Detect which cell encompasses the target text, then output its [X, Y] center coordinate. 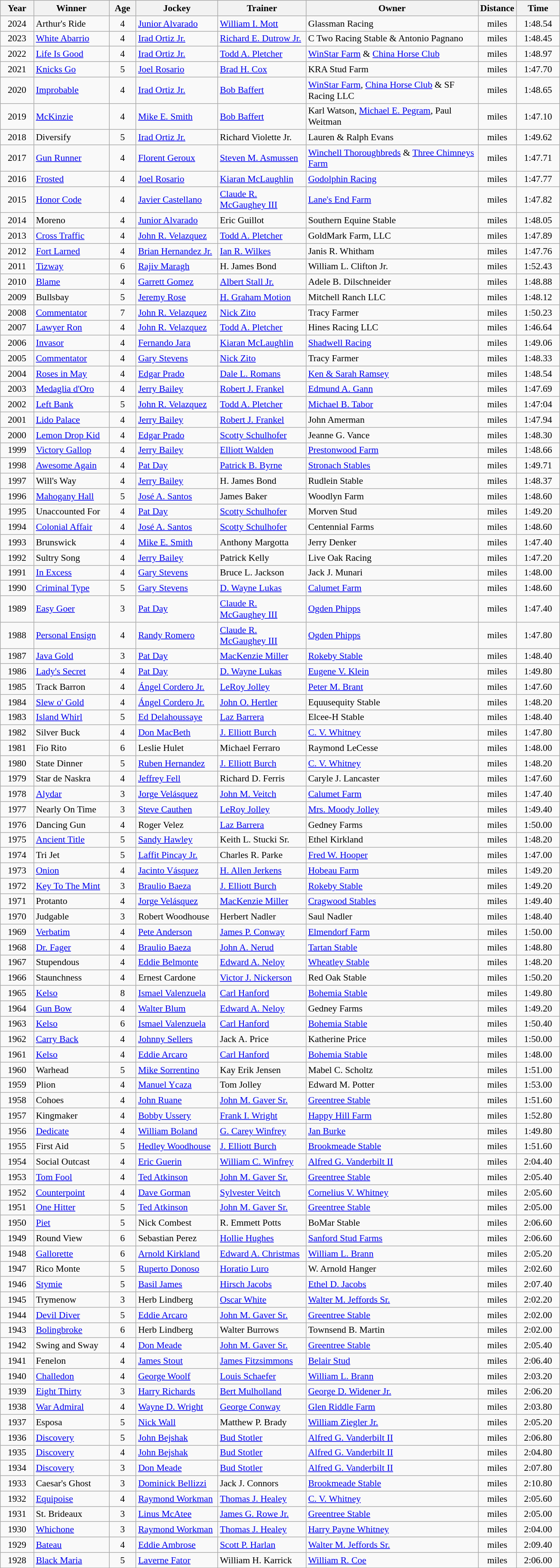
Jockey [177, 8]
Mabel C. Scholtz [392, 1070]
Sebastian Perez [177, 1239]
Katherine Price [392, 1039]
1:46.64 [538, 328]
2:04.00 [538, 1530]
1992 [17, 558]
Brunswick [71, 542]
2010 [17, 282]
Jeanne G. Vance [392, 435]
Steven M. Asmussen [262, 158]
1968 [17, 947]
Fernando Jara [177, 343]
War Admiral [71, 1407]
Social Outcast [71, 1162]
Horatio Luro [262, 1269]
2021 [17, 70]
Plion [71, 1085]
Judgable [71, 917]
Jerry Denker [392, 542]
Belair Stud [392, 1361]
Cragwood Stables [392, 901]
Richard Violette Jr. [262, 138]
1971 [17, 901]
1956 [17, 1131]
Alydar [71, 794]
Devil Diver [71, 1315]
1970 [17, 917]
Bullsbay [71, 297]
Eight Thirty [71, 1392]
Patrick B. Byrne [262, 466]
Unaccounted For [71, 512]
1997 [17, 481]
H. Graham Motion [262, 297]
1:47.71 [538, 158]
George Conway [262, 1407]
Matthew P. Brady [262, 1422]
Harry Richards [177, 1392]
1930 [17, 1530]
1938 [17, 1407]
Live Oak Racing [392, 558]
Gun Runner [71, 158]
2003 [17, 389]
1:47.89 [538, 236]
2:07.80 [538, 1468]
Improbable [71, 90]
William I. Mott [262, 24]
Ethel D. Jacobs [392, 1285]
1:47.76 [538, 251]
1978 [17, 794]
Fio Rito [71, 748]
James Baker [262, 496]
Moreno [71, 221]
1:48.97 [538, 54]
George D. Widener Jr. [392, 1392]
2018 [17, 138]
Bobby Ussery [177, 1116]
James Stout [177, 1361]
Steve Cauthen [177, 809]
Tom Fool [71, 1177]
1940 [17, 1376]
1:50.23 [538, 313]
Johnny Sellers [177, 1039]
1:52.43 [538, 267]
Hirsch Jacobs [262, 1285]
1980 [17, 763]
1967 [17, 962]
Dedicate [71, 1131]
Sylvester Veitch [262, 1193]
McKinzie [71, 116]
Ancient Title [71, 840]
Southern Equine Stable [392, 221]
1962 [17, 1039]
Laverne Fator [177, 1560]
Glassman Racing [392, 24]
Equusequity Stable [392, 702]
1961 [17, 1055]
1998 [17, 466]
1943 [17, 1330]
In Excess [71, 573]
1:48.45 [538, 39]
Warhead [71, 1070]
Criminal Type [71, 588]
Peter M. Brant [392, 687]
2:10.80 [538, 1484]
Age [123, 8]
One Hitter [71, 1208]
Frosted [71, 179]
2020 [17, 90]
1960 [17, 1070]
2:07.40 [538, 1285]
Winner [71, 8]
Pete Anderson [177, 932]
Jack A. Price [262, 1039]
Track Barron [71, 687]
Carry Back [71, 1039]
Roses in May [71, 374]
1929 [17, 1545]
Eddie Belmonte [177, 962]
Michael B. Tabor [392, 405]
1:49.71 [538, 466]
Florent Geroux [177, 158]
1:47.94 [538, 420]
1959 [17, 1085]
Lemon Drop Kid [71, 435]
Prestonwood Farm [392, 450]
2:03.80 [538, 1407]
1936 [17, 1438]
Time [538, 8]
2:02.20 [538, 1300]
Caryle J. Lancaster [392, 779]
Lane's End Farm [392, 200]
State Dinner [71, 763]
Robert Woodhouse [177, 917]
Jack J. Connors [262, 1484]
Edward M. Potter [392, 1085]
1:48.66 [538, 450]
Lady's Secret [71, 672]
Easy Goer [71, 609]
Victory Gallop [71, 450]
1966 [17, 978]
Dale L. Romans [262, 374]
1969 [17, 932]
C Two Racing Stable & Antonio Pagnano [392, 39]
Ruben Hernandez [177, 763]
2:04.80 [538, 1453]
1955 [17, 1147]
2002 [17, 405]
Leslie Hulet [177, 748]
Owner [392, 8]
WinStar Farm, China Horse Club & SF Racing LLC [392, 90]
R. Emmett Potts [262, 1223]
1:47.10 [538, 116]
John Amerman [392, 420]
Woodlyn Farm [392, 496]
2:06.40 [538, 1361]
Gallorette [71, 1254]
William Boland [177, 1131]
Jacinto Vásquez [177, 871]
1:53.00 [538, 1085]
Jack J. Munari [392, 573]
Dr. Fager [71, 947]
Jeffrey Fell [177, 779]
Walter Burrows [262, 1330]
Garrett Gomez [177, 282]
1972 [17, 886]
1946 [17, 1285]
Ken & Sarah Ramsey [392, 374]
1995 [17, 512]
Hedley Woodhouse [177, 1147]
William Ziegler Jr. [392, 1422]
Caesar's Ghost [71, 1484]
Hines Racing LLC [392, 328]
Ian R. Wilkes [262, 251]
2008 [17, 313]
Stymie [71, 1285]
1:52.80 [538, 1116]
Hollie Hughes [262, 1239]
1977 [17, 809]
Medaglia d'Oro [71, 389]
1:47.77 [538, 179]
Roger Velez [177, 825]
Winchell Thoroughbreds & Three Chimneys Farm [392, 158]
Whichone [71, 1530]
1993 [17, 542]
1999 [17, 450]
1933 [17, 1484]
Island Whirl [71, 717]
Ethel Kirkland [392, 840]
1950 [17, 1223]
1944 [17, 1315]
Kay Erik Jensen [262, 1070]
Mrs. Moody Jolley [392, 809]
Invasor [71, 343]
1:48.30 [538, 435]
Karl Watson, Michael E. Pegram, Paul Weitman [392, 116]
Eddie Ambrose [177, 1545]
Personal Ensign [71, 636]
Wayne D. Wright [177, 1407]
Victor J. Nickerson [262, 978]
Jan Burke [392, 1131]
Hobeau Farm [392, 871]
Brad H. Cox [262, 70]
Onion [71, 871]
Scott P. Harlan [262, 1545]
Bruce L. Jackson [262, 573]
Rajiv Maragh [177, 267]
8 [123, 993]
1:50.40 [538, 1024]
Silver Buck [71, 733]
Charles R. Parke [262, 855]
Dancing Gun [71, 825]
Glen Riddle Farm [392, 1407]
Centennial Farms [392, 527]
Edward A. Christmas [262, 1254]
1987 [17, 656]
Raymond LeCesse [392, 748]
Lido Palace [71, 420]
John Ruane [177, 1101]
Walter Blum [177, 1008]
George Woolf [177, 1376]
Knicks Go [71, 70]
2000 [17, 435]
7 [123, 313]
Rudlein Stable [392, 481]
Awesome Again [71, 466]
Sandy Hawley [177, 840]
Mike Sorrentino [177, 1070]
First Aid [71, 1147]
1:47.70 [538, 70]
1994 [17, 527]
Diversify [71, 138]
John O. Hertler [262, 702]
Fort Larned [71, 251]
1:49.06 [538, 343]
2:02.60 [538, 1269]
1985 [17, 687]
H. Allen Jerkens [262, 871]
1:47.82 [538, 200]
Ernest Cardone [177, 978]
Nick Wall [177, 1422]
1990 [17, 588]
1:51.00 [538, 1070]
1986 [17, 672]
Equipoise [71, 1499]
Bert Mulholland [262, 1392]
1945 [17, 1300]
Tom Jolley [262, 1085]
Edmund A. Gann [392, 389]
Oscar White [262, 1300]
Eric Guerin [177, 1162]
Elliott Walden [262, 450]
Janis R. Whitham [392, 251]
1:48.80 [538, 947]
Swing and Sway [71, 1346]
1963 [17, 1024]
Townsend B. Martin [392, 1330]
James G. Rowe Jr. [262, 1514]
1975 [17, 840]
1983 [17, 717]
1949 [17, 1239]
Arthur's Ride [71, 24]
Frank I. Wright [262, 1116]
1958 [17, 1101]
Don MacBeth [177, 733]
Sanford Stud Farms [392, 1239]
1:49.62 [538, 138]
1976 [17, 825]
2024 [17, 24]
Life Is Good [71, 54]
Harry Payne Whitney [392, 1530]
William C. Winfrey [262, 1162]
2:03.20 [538, 1376]
1:50.20 [538, 978]
2015 [17, 200]
St. Brideaux [71, 1514]
Staunchness [71, 978]
1:48.65 [538, 90]
Louis Schaefer [262, 1376]
1932 [17, 1499]
Richard E. Dutrow Jr. [262, 39]
Lauren & Ralph Evans [392, 138]
Bolingbroke [71, 1330]
Cohoes [71, 1101]
1942 [17, 1346]
Tartan Stable [392, 947]
1941 [17, 1361]
Star de Naskra [71, 779]
Anthony Margotta [262, 542]
Cornelius V. Whitney [392, 1193]
1964 [17, 1008]
Protanto [71, 901]
2006 [17, 343]
2014 [17, 221]
Trymenow [71, 1300]
1:48.33 [538, 359]
1939 [17, 1392]
1973 [17, 871]
Herbert Nadler [262, 917]
Jeremy Rose [177, 297]
WinStar Farm & China Horse Club [392, 54]
1935 [17, 1453]
2012 [17, 251]
1:47:04 [538, 405]
Manuel Ycaza [177, 1085]
Laffit Pincay Jr. [177, 855]
Saul Nadler [392, 917]
2009 [17, 297]
1931 [17, 1514]
W. Arnold Hanger [392, 1269]
Honor Code [71, 200]
Basil James [177, 1285]
Nick Combest [177, 1223]
Eric Guillot [262, 221]
Red Oak Stable [392, 978]
1974 [17, 855]
1989 [17, 609]
1:48.12 [538, 297]
Cross Traffic [71, 236]
Fenelon [71, 1361]
Counterpoint [71, 1193]
1:47.20 [538, 558]
1934 [17, 1468]
Keith L. Stucki Sr. [262, 840]
2019 [17, 116]
Tri Jet [71, 855]
1981 [17, 748]
Javier Castellano [177, 200]
Esposa [71, 1422]
GoldMark Farm, LLC [392, 236]
1982 [17, 733]
1937 [17, 1422]
Distance [497, 8]
2:06.20 [538, 1392]
2:06.80 [538, 1438]
1965 [17, 993]
White Abarrio [71, 39]
Richard D. Ferris [262, 779]
Left Bank [71, 405]
1:48.88 [538, 282]
1996 [17, 496]
Piet [71, 1223]
Wheatley Stable [392, 962]
Elmendorf Farm [392, 932]
Shadwell Racing [392, 343]
Fred W. Hooper [392, 855]
Happy Hill Farm [392, 1116]
1979 [17, 779]
Key To The Mint [71, 886]
John A. Nerud [262, 947]
1953 [17, 1177]
Rico Monte [71, 1269]
James P. Conway [262, 932]
BoMar Stable [392, 1223]
2013 [17, 236]
2017 [17, 158]
Eugene V. Klein [392, 672]
2007 [17, 328]
James Fitzsimmons [262, 1361]
Lawyer Ron [71, 328]
John M. Veitch [262, 794]
1951 [17, 1208]
1947 [17, 1269]
Verbatim [71, 932]
KRA Stud Farm [392, 70]
Gun Bow [71, 1008]
Round View [71, 1239]
Elcee-H Stable [392, 717]
Ruperto Donoso [177, 1269]
Black Maria [71, 1560]
Trainer [262, 8]
Will's Way [71, 481]
1988 [17, 636]
Arnold Kirkland [177, 1254]
Randy Romero [177, 636]
1928 [17, 1560]
Albert Stall Jr. [262, 282]
1:47.69 [538, 389]
1991 [17, 573]
Slew o' Gold [71, 702]
Adele B. Dilschneider [392, 282]
Linus McAtee [177, 1514]
2022 [17, 54]
Brian Hernandez Jr. [177, 251]
William R. Coe [392, 1560]
2016 [17, 179]
Nearly On Time [71, 809]
1984 [17, 702]
2004 [17, 374]
William H. Karrick [262, 1560]
Java Gold [71, 656]
G. Carey Winfrey [262, 1131]
Challedon [71, 1376]
1948 [17, 1254]
Dominick Bellizzi [177, 1484]
Kingmaker [71, 1116]
Colonial Affair [71, 527]
1:48.05 [538, 221]
Morven Stud [392, 512]
2011 [17, 267]
2:04.40 [538, 1162]
1:48.37 [538, 481]
Bateau [71, 1545]
Mahogany Hall [71, 496]
Stupendous [71, 962]
1952 [17, 1193]
1:47.00 [538, 855]
Tizway [71, 267]
Year [17, 8]
1954 [17, 1162]
1957 [17, 1116]
Dave Gorman [177, 1193]
Stronach Stables [392, 466]
Mitchell Ranch LLC [392, 297]
Godolphin Racing [392, 179]
Sultry Song [71, 558]
2001 [17, 420]
Ed Delahoussaye [177, 717]
2005 [17, 359]
William L. Clifton Jr. [392, 267]
Michael Ferraro [262, 748]
2:09.40 [538, 1545]
Patrick Kelly [262, 558]
Blame [71, 282]
2:06.00 [538, 1560]
2023 [17, 39]
